Output the [x, y] coordinate of the center of the cell containing the given text.  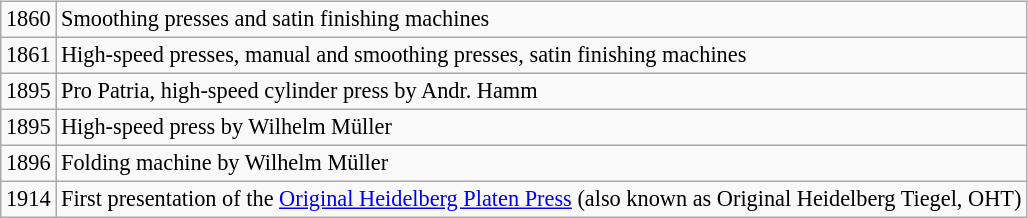
High-speed press by Wilhelm Müller [542, 127]
First presentation of the Original Heidelberg Platen Press (also known as Original Heidelberg Tiegel, OHT) [542, 199]
1914 [28, 199]
Folding machine by Wilhelm Müller [542, 163]
1861 [28, 55]
1896 [28, 163]
1860 [28, 19]
Pro Patria, high-speed cylinder press by Andr. Hamm [542, 91]
Smoothing presses and satin finishing machines [542, 19]
High-speed presses, manual and smoothing presses, satin finishing machines [542, 55]
